Return the [x, y] coordinate for the center point of the cell that contains the specified text.  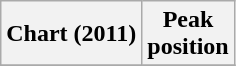
Chart (2011) [72, 34]
Peakposition [188, 34]
